Identify which cell holds the provided text, then report its (X, Y) central coordinate. 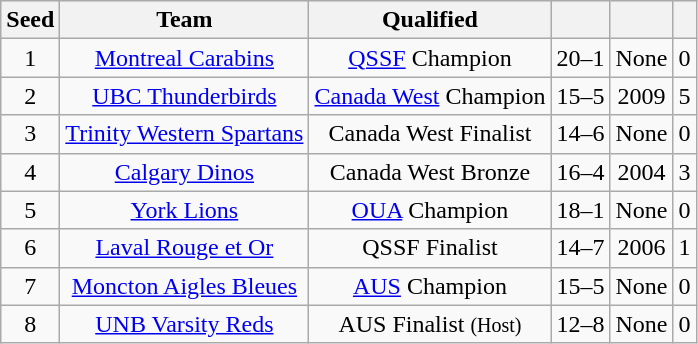
2 (30, 96)
Trinity Western Spartans (184, 134)
16–4 (580, 172)
14–6 (580, 134)
7 (30, 286)
Canada West Bronze (430, 172)
Seed (30, 20)
Laval Rouge et Or (184, 248)
AUS Finalist (Host) (430, 324)
Calgary Dinos (184, 172)
QSSF Champion (430, 58)
QSSF Finalist (430, 248)
2009 (642, 96)
AUS Champion (430, 286)
8 (30, 324)
4 (30, 172)
York Lions (184, 210)
2004 (642, 172)
OUA Champion (430, 210)
12–8 (580, 324)
14–7 (580, 248)
Canada West Champion (430, 96)
6 (30, 248)
UNB Varsity Reds (184, 324)
Canada West Finalist (430, 134)
Montreal Carabins (184, 58)
20–1 (580, 58)
UBC Thunderbirds (184, 96)
Qualified (430, 20)
18–1 (580, 210)
Moncton Aigles Bleues (184, 286)
Team (184, 20)
2006 (642, 248)
